Extract the (X, Y) coordinate from the center of the cell holding the provided text.  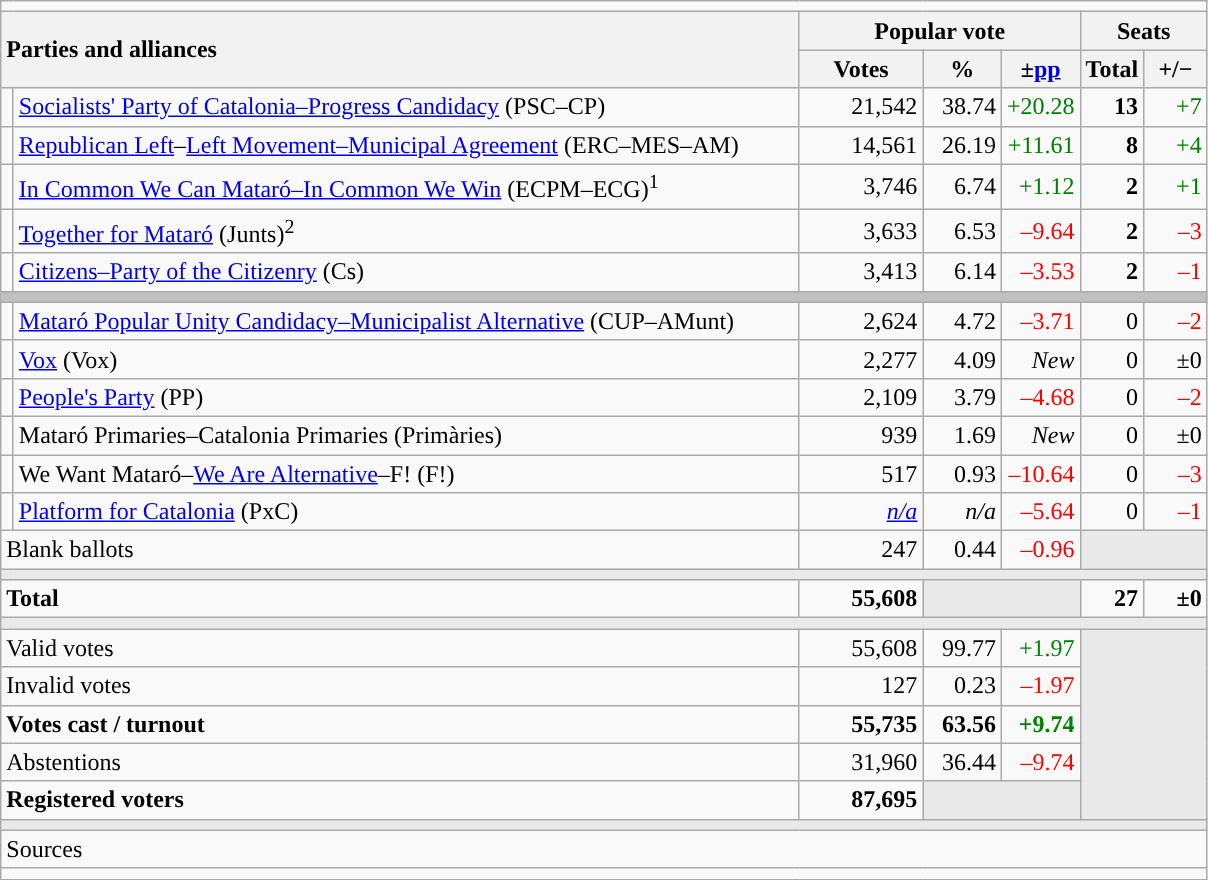
+9.74 (1040, 724)
0.23 (962, 686)
0.44 (962, 550)
2,109 (861, 397)
Mataró Primaries–Catalonia Primaries (Primàries) (406, 435)
31,960 (861, 762)
27 (1112, 599)
4.09 (962, 359)
–5.64 (1040, 512)
13 (1112, 107)
517 (861, 474)
Invalid votes (400, 686)
2,277 (861, 359)
We Want Mataró–We Are Alternative–F! (F!) (406, 474)
–1.97 (1040, 686)
63.56 (962, 724)
Popular vote (940, 31)
38.74 (962, 107)
+7 (1176, 107)
1.69 (962, 435)
Mataró Popular Unity Candidacy–Municipalist Alternative (CUP–AMunt) (406, 321)
+20.28 (1040, 107)
People's Party (PP) (406, 397)
6.14 (962, 272)
+1 (1176, 186)
–4.68 (1040, 397)
14,561 (861, 145)
21,542 (861, 107)
6.74 (962, 186)
6.53 (962, 232)
2,624 (861, 321)
±pp (1040, 69)
939 (861, 435)
Seats (1144, 31)
Sources (604, 849)
3,413 (861, 272)
Valid votes (400, 648)
3,746 (861, 186)
+1.12 (1040, 186)
Blank ballots (400, 550)
Registered voters (400, 800)
127 (861, 686)
Votes (861, 69)
% (962, 69)
Platform for Catalonia (PxC) (406, 512)
55,735 (861, 724)
3,633 (861, 232)
+1.97 (1040, 648)
4.72 (962, 321)
–9.74 (1040, 762)
36.44 (962, 762)
In Common We Can Mataró–In Common We Win (ECPM–ECG)1 (406, 186)
3.79 (962, 397)
Vox (Vox) (406, 359)
+4 (1176, 145)
Abstentions (400, 762)
247 (861, 550)
Together for Mataró (Junts)2 (406, 232)
–3.71 (1040, 321)
Citizens–Party of the Citizenry (Cs) (406, 272)
8 (1112, 145)
Votes cast / turnout (400, 724)
0.93 (962, 474)
99.77 (962, 648)
Socialists' Party of Catalonia–Progress Candidacy (PSC–CP) (406, 107)
87,695 (861, 800)
+11.61 (1040, 145)
26.19 (962, 145)
–0.96 (1040, 550)
+/− (1176, 69)
–3.53 (1040, 272)
Parties and alliances (400, 50)
Republican Left–Left Movement–Municipal Agreement (ERC–MES–AM) (406, 145)
–10.64 (1040, 474)
–9.64 (1040, 232)
